Locate the cell with the specified text and output its [X, Y] center coordinate. 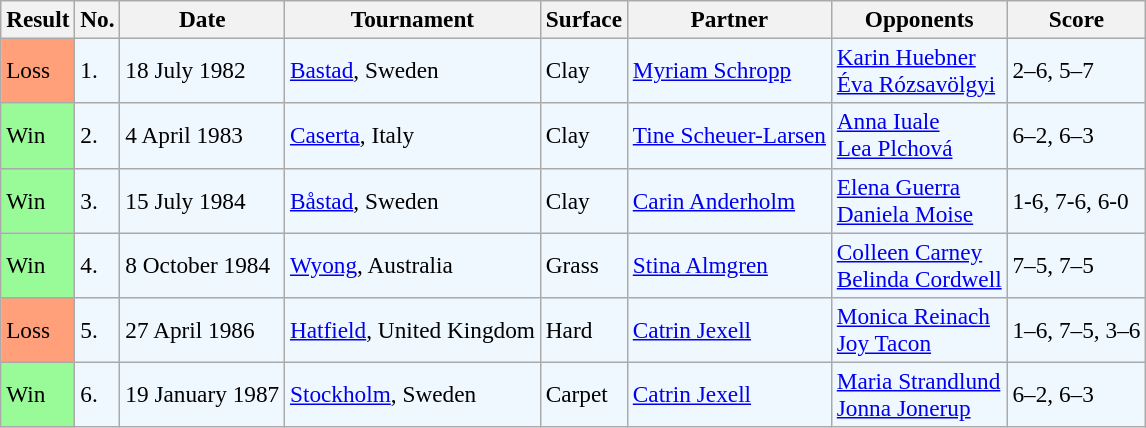
7–5, 7–5 [1076, 264]
Maria Strandlund Jonna Jonerup [919, 394]
18 July 1982 [202, 70]
Colleen Carney Belinda Cordwell [919, 264]
27 April 1986 [202, 330]
Karin Huebner Éva Rózsavölgyi [919, 70]
8 October 1984 [202, 264]
Tournament [413, 19]
15 July 1984 [202, 200]
Stockholm, Sweden [413, 394]
4 April 1983 [202, 136]
Score [1076, 19]
1. [98, 70]
Monica Reinach Joy Tacon [919, 330]
2–6, 5–7 [1076, 70]
Opponents [919, 19]
Anna Iuale Lea Plchová [919, 136]
Hard [584, 330]
Grass [584, 264]
6. [98, 394]
Wyong, Australia [413, 264]
3. [98, 200]
Tine Scheuer-Larsen [729, 136]
4. [98, 264]
Bastad, Sweden [413, 70]
5. [98, 330]
Båstad, Sweden [413, 200]
1-6, 7-6, 6-0 [1076, 200]
19 January 1987 [202, 394]
Surface [584, 19]
1–6, 7–5, 3–6 [1076, 330]
Hatfield, United Kingdom [413, 330]
Date [202, 19]
Caserta, Italy [413, 136]
Stina Almgren [729, 264]
No. [98, 19]
Partner [729, 19]
Carin Anderholm [729, 200]
2. [98, 136]
Carpet [584, 394]
Result [38, 19]
Elena Guerra Daniela Moise [919, 200]
Myriam Schropp [729, 70]
